Locate the cell with the specified text and output its [X, Y] center coordinate. 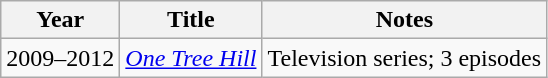
2009–2012 [60, 58]
Year [60, 20]
Title [191, 20]
One Tree Hill [191, 58]
Notes [404, 20]
Television series; 3 episodes [404, 58]
